Return (x, y) of the center of cell containing provided text 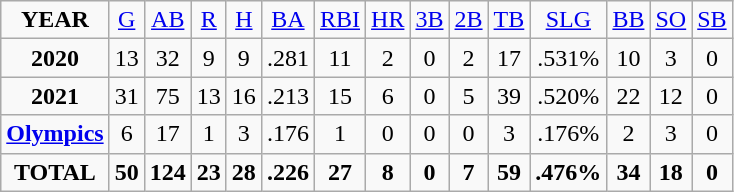
.476% (568, 172)
75 (168, 96)
BA (288, 20)
.281 (288, 58)
R (208, 20)
RBI (340, 20)
59 (509, 172)
15 (340, 96)
Olympics (55, 134)
YEAR (55, 20)
32 (168, 58)
50 (126, 172)
10 (628, 58)
27 (340, 172)
5 (468, 96)
.176% (568, 134)
2020 (55, 58)
.520% (568, 96)
22 (628, 96)
.226 (288, 172)
.531% (568, 58)
2B (468, 20)
31 (126, 96)
3B (430, 20)
.176 (288, 134)
.213 (288, 96)
124 (168, 172)
8 (388, 172)
TOTAL (55, 172)
2021 (55, 96)
11 (340, 58)
AB (168, 20)
SB (712, 20)
16 (244, 96)
BB (628, 20)
H (244, 20)
HR (388, 20)
34 (628, 172)
28 (244, 172)
39 (509, 96)
7 (468, 172)
18 (671, 172)
23 (208, 172)
SO (671, 20)
SLG (568, 20)
12 (671, 96)
TB (509, 20)
G (126, 20)
